Locate the cell with the specified text and output its [X, Y] center coordinate. 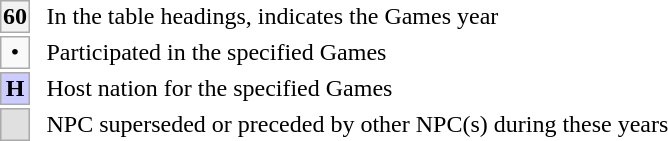
• [15, 52]
H [15, 88]
60 [15, 16]
